Locate the cell with the specified text and output its [X, Y] center coordinate. 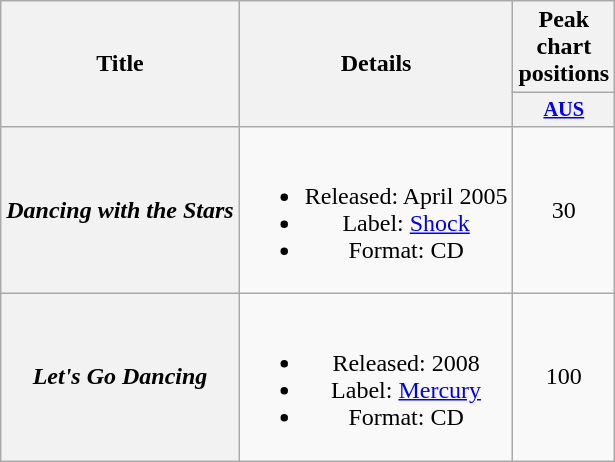
100 [564, 378]
Details [376, 64]
Let's Go Dancing [120, 378]
Released: 2008Label: Mercury Format: CD [376, 378]
AUS [564, 110]
Dancing with the Stars [120, 210]
Peak chart positions [564, 47]
Title [120, 64]
Released: April 2005Label: Shock Format: CD [376, 210]
30 [564, 210]
